Detect which cell encompasses the target text, then output its [x, y] center coordinate. 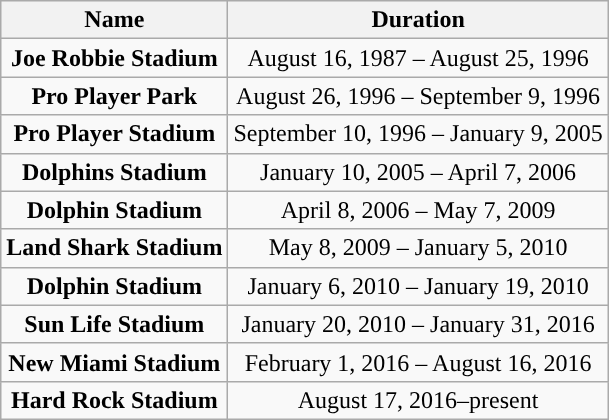
Name [114, 20]
August 16, 1987 – August 25, 1996 [418, 58]
Duration [418, 20]
Pro Player Park [114, 96]
Sun Life Stadium [114, 324]
April 8, 2006 – May 7, 2009 [418, 210]
New Miami Stadium [114, 362]
August 26, 1996 – September 9, 1996 [418, 96]
February 1, 2016 – August 16, 2016 [418, 362]
Joe Robbie Stadium [114, 58]
Hard Rock Stadium [114, 400]
January 20, 2010 – January 31, 2016 [418, 324]
May 8, 2009 – January 5, 2010 [418, 248]
Dolphins Stadium [114, 172]
Pro Player Stadium [114, 134]
September 10, 1996 – January 9, 2005 [418, 134]
Land Shark Stadium [114, 248]
January 10, 2005 – April 7, 2006 [418, 172]
January 6, 2010 – January 19, 2010 [418, 286]
August 17, 2016–present [418, 400]
